Extract the (X, Y) coordinate from the center of the cell holding the provided text.  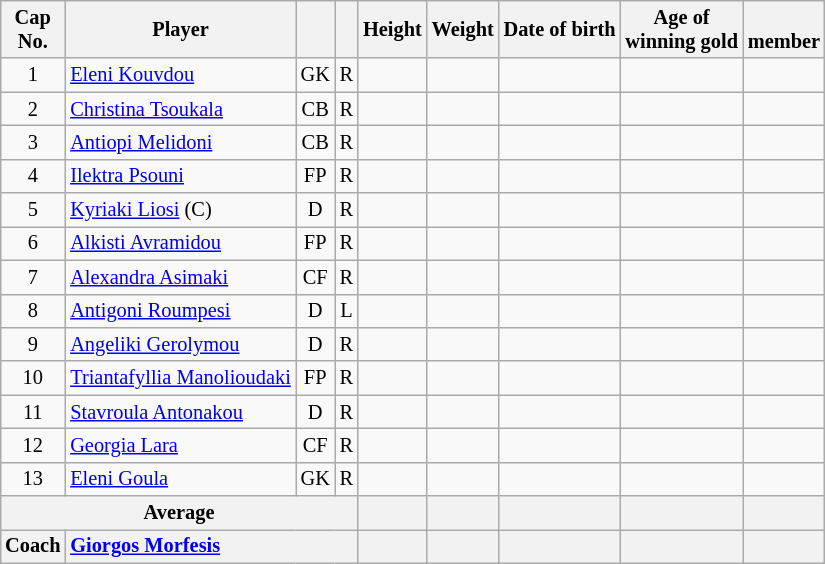
Antiopi Melidoni (180, 142)
Alexandra Asimaki (180, 277)
9 (32, 344)
Ilektra Psouni (180, 176)
Player (180, 29)
11 (32, 412)
Eleni Kouvdou (180, 75)
L (346, 311)
Height (392, 29)
Kyriaki Liosi (C) (180, 210)
5 (32, 210)
Weight (463, 29)
2 (32, 109)
Giorgos Morfesis (212, 546)
13 (32, 479)
Antigoni Roumpesi (180, 311)
8 (32, 311)
Coach (32, 546)
Triantafyllia Manolioudaki (180, 378)
10 (32, 378)
Average (179, 513)
12 (32, 445)
CapNo. (32, 29)
6 (32, 243)
1 (32, 75)
Georgia Lara (180, 445)
7 (32, 277)
Stavroula Antonakou (180, 412)
3 (32, 142)
Age ofwinning gold (681, 29)
Christina Tsoukala (180, 109)
member (784, 29)
Angeliki Gerolymou (180, 344)
Eleni Goula (180, 479)
Alkisti Avramidou (180, 243)
Date of birth (560, 29)
4 (32, 176)
